Provide the (x, y) coordinate of the cell's center where the given text is located.  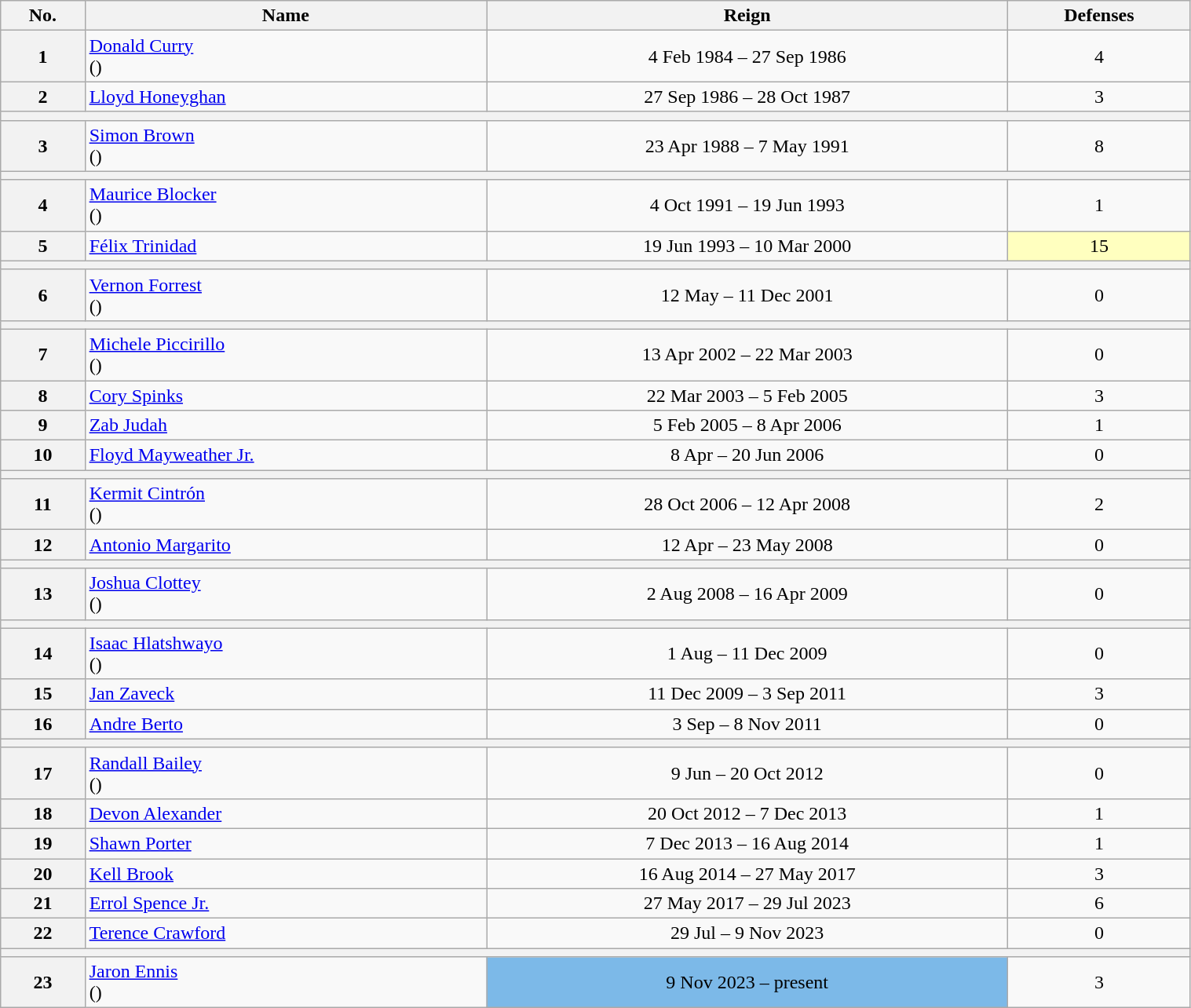
4 Oct 1991 – 19 Jun 1993 (747, 206)
Errol Spence Jr. (286, 904)
13 (42, 593)
9 (42, 425)
23 (42, 983)
12 (42, 545)
3 Sep – 8 Nov 2011 (747, 724)
9 Jun – 20 Oct 2012 (747, 772)
27 May 2017 – 29 Jul 2023 (747, 904)
2 Aug 2008 – 16 Apr 2009 (747, 593)
Terence Crawford (286, 933)
19 (42, 843)
16 (42, 724)
Félix Trinidad (286, 246)
No. (42, 16)
20 (42, 874)
14 (42, 653)
Joshua Clottey() (286, 593)
7 Dec 2013 – 16 Aug 2014 (747, 843)
28 Oct 2006 – 12 Apr 2008 (747, 504)
12 Apr – 23 May 2008 (747, 545)
22 Mar 2003 – 5 Feb 2005 (747, 395)
Donald Curry() (286, 57)
Cory Spinks (286, 395)
17 (42, 772)
10 (42, 455)
Andre Berto (286, 724)
11 (42, 504)
5 Feb 2005 – 8 Apr 2006 (747, 425)
27 Sep 1986 – 28 Oct 1987 (747, 97)
21 (42, 904)
Kermit Cintrón() (286, 504)
7 (42, 355)
1 Aug – 11 Dec 2009 (747, 653)
Lloyd Honeyghan (286, 97)
Jan Zaveck (286, 694)
4 Feb 1984 – 27 Sep 1986 (747, 57)
Maurice Blocker() (286, 206)
11 Dec 2009 – 3 Sep 2011 (747, 694)
22 (42, 933)
18 (42, 813)
Floyd Mayweather Jr. (286, 455)
23 Apr 1988 – 7 May 1991 (747, 146)
20 Oct 2012 – 7 Dec 2013 (747, 813)
Simon Brown() (286, 146)
12 May – 11 Dec 2001 (747, 295)
Zab Judah (286, 425)
Jaron Ennis() (286, 983)
Name (286, 16)
Vernon Forrest() (286, 295)
Defenses (1099, 16)
29 Jul – 9 Nov 2023 (747, 933)
8 Apr – 20 Jun 2006 (747, 455)
19 Jun 1993 – 10 Mar 2000 (747, 246)
Shawn Porter (286, 843)
Randall Bailey() (286, 772)
16 Aug 2014 – 27 May 2017 (747, 874)
Reign (747, 16)
Michele Piccirillo() (286, 355)
Antonio Margarito (286, 545)
Devon Alexander (286, 813)
5 (42, 246)
9 Nov 2023 – present (747, 983)
Kell Brook (286, 874)
13 Apr 2002 – 22 Mar 2003 (747, 355)
Isaac Hlatshwayo() (286, 653)
